Return [x, y] of the center of cell containing provided text 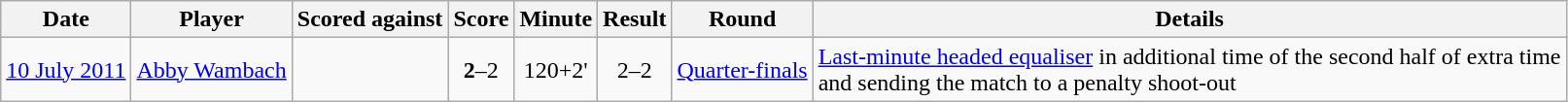
Quarter-finals [743, 70]
Details [1190, 19]
Date [66, 19]
Minute [556, 19]
Abby Wambach [212, 70]
Round [743, 19]
10 July 2011 [66, 70]
Player [212, 19]
Last-minute headed equaliser in additional time of the second half of extra timeand sending the match to a penalty shoot-out [1190, 70]
Score [481, 19]
Result [635, 19]
120+2' [556, 70]
Scored against [369, 19]
